Provide the (X, Y) coordinate of the cell's center where the given text is located.  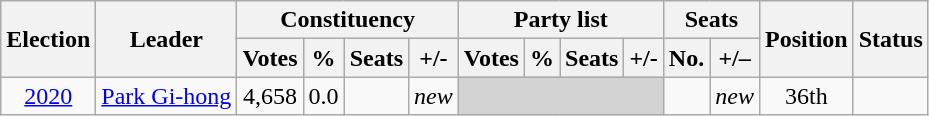
Status (890, 39)
Park Gi-hong (166, 96)
4,658 (270, 96)
0.0 (324, 96)
+/– (735, 58)
No. (686, 58)
36th (806, 96)
Election (48, 39)
2020 (48, 96)
Party list (560, 20)
Leader (166, 39)
Constituency (348, 20)
Position (806, 39)
